Scan for the cell matching the given text and deliver its [x, y] coordinate at center. 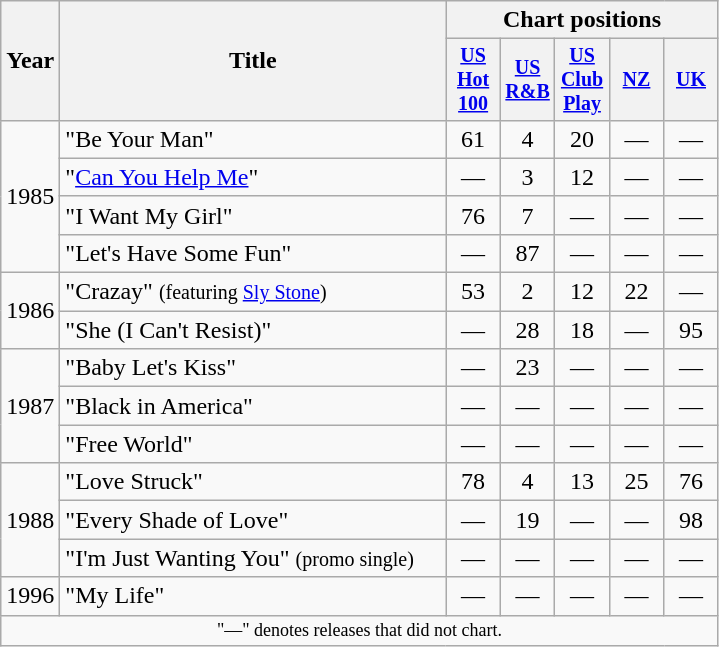
13 [582, 482]
7 [527, 215]
"Be Your Man" [253, 139]
95 [691, 330]
"I'm Just Wanting You" (promo single) [253, 558]
1985 [30, 196]
1996 [30, 596]
18 [582, 330]
2 [527, 292]
23 [527, 368]
US R&B [527, 80]
1987 [30, 406]
"I Want My Girl" [253, 215]
UK [691, 80]
NZ [636, 80]
"—" denotes releases that did not chart. [360, 630]
19 [527, 520]
"Love Struck" [253, 482]
Title [253, 61]
98 [691, 520]
Chart positions [582, 20]
61 [473, 139]
US Club Play [582, 80]
Year [30, 61]
"Black in America" [253, 406]
"Can You Help Me" [253, 177]
78 [473, 482]
"Free World" [253, 444]
"Every Shade of Love" [253, 520]
"Crazay" (featuring Sly Stone) [253, 292]
3 [527, 177]
20 [582, 139]
28 [527, 330]
53 [473, 292]
"Baby Let's Kiss" [253, 368]
"Let's Have Some Fun" [253, 253]
25 [636, 482]
1988 [30, 520]
87 [527, 253]
US Hot 100 [473, 80]
22 [636, 292]
"My Life" [253, 596]
"She (I Can't Resist)" [253, 330]
1986 [30, 311]
